Determine the [X, Y] coordinate at the center of the cell enclosing the given text.  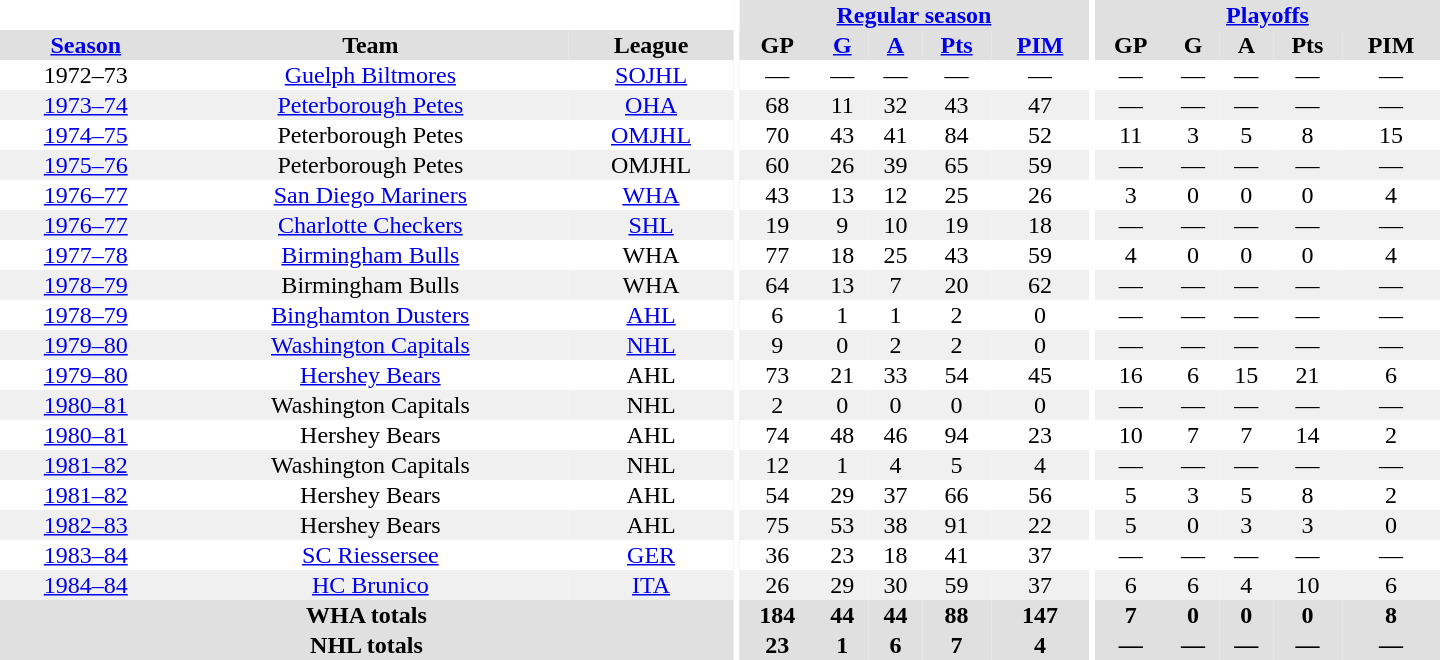
1983–84 [86, 555]
WHA totals [366, 615]
HC Brunico [371, 585]
75 [778, 525]
Playoffs [1268, 15]
56 [1040, 495]
65 [956, 165]
ITA [651, 585]
38 [896, 525]
16 [1131, 375]
Team [371, 45]
Binghamton Dusters [371, 315]
22 [1040, 525]
52 [1040, 135]
48 [842, 435]
20 [956, 285]
68 [778, 105]
SC Riessersee [371, 555]
77 [778, 255]
Guelph Biltmores [371, 75]
14 [1308, 435]
32 [896, 105]
33 [896, 375]
64 [778, 285]
SHL [651, 225]
62 [1040, 285]
SOJHL [651, 75]
1975–76 [86, 165]
147 [1040, 615]
1973–74 [86, 105]
47 [1040, 105]
36 [778, 555]
184 [778, 615]
70 [778, 135]
League [651, 45]
74 [778, 435]
94 [956, 435]
73 [778, 375]
45 [1040, 375]
53 [842, 525]
1974–75 [86, 135]
OHA [651, 105]
Season [86, 45]
1984–84 [86, 585]
66 [956, 495]
NHL totals [366, 645]
Charlotte Checkers [371, 225]
Regular season [914, 15]
39 [896, 165]
1977–78 [86, 255]
88 [956, 615]
San Diego Mariners [371, 195]
60 [778, 165]
1972–73 [86, 75]
84 [956, 135]
46 [896, 435]
GER [651, 555]
91 [956, 525]
1982–83 [86, 525]
30 [896, 585]
